Return (X, Y) of the center of cell containing provided text 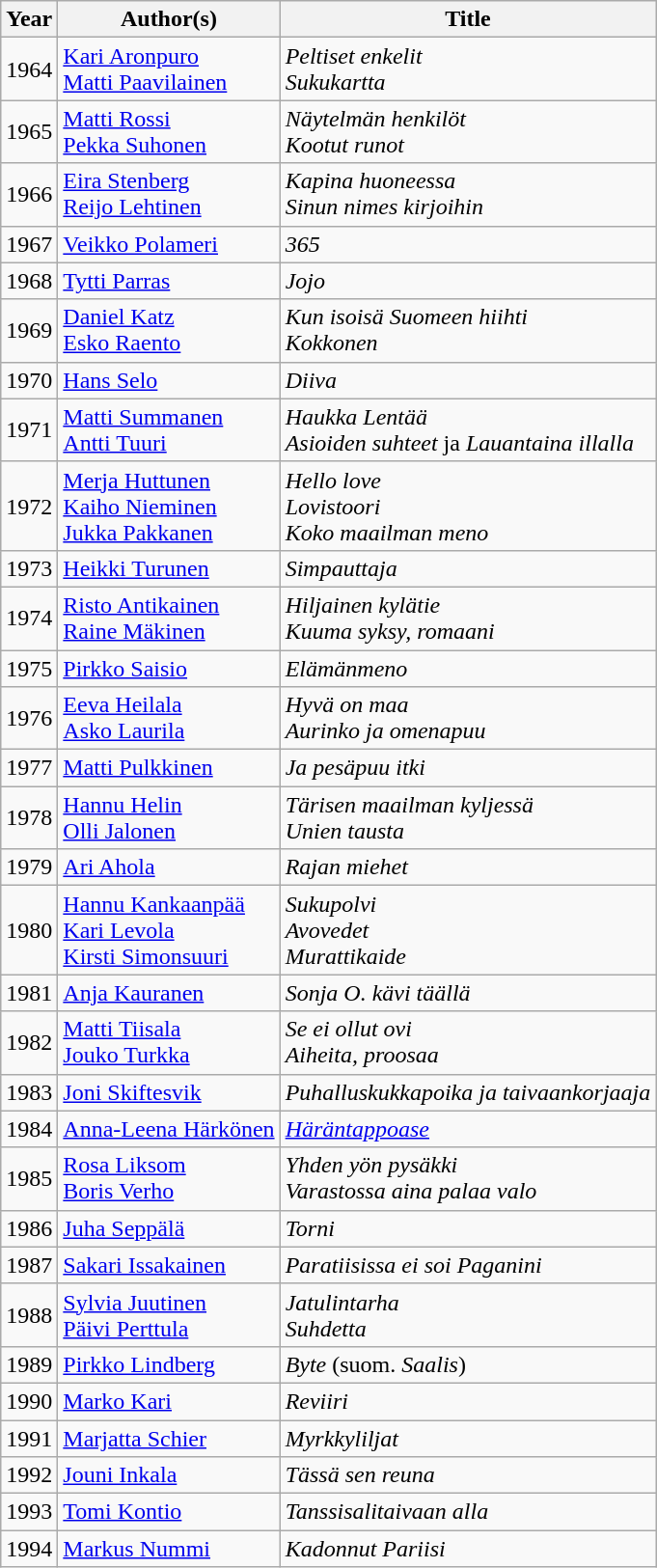
1990 (29, 1401)
Hannu KankaanpääKari LevolaKirsti Simonsuuri (169, 930)
Tärisen maailman kyljessäUnien tausta (468, 818)
Kari AronpuroMatti Paavilainen (169, 69)
Näytelmän henkilötKootut runot (468, 131)
JatulintarhaSuhdetta (468, 1314)
Hiljainen kylätieKuuma syksy, romaani (468, 618)
Matti Pulkkinen (169, 768)
Joni Skiftesvik (169, 1092)
Juha Seppälä (169, 1228)
1994 (29, 1549)
1981 (29, 993)
Jojo (468, 281)
1964 (29, 69)
Tässä sen reuna (468, 1475)
Se ei ollut oviAiheita, proosaa (468, 1042)
1973 (29, 568)
1989 (29, 1364)
Sylvia JuutinenPäivi Perttula (169, 1314)
Ja pesäpuu itki (468, 768)
1967 (29, 244)
Haukka LentääAsioiden suhteet ja Lauantaina illalla (468, 430)
Kadonnut Pariisi (468, 1549)
Eeva HeilalaAsko Laurila (169, 718)
1965 (29, 131)
Sonja O. kävi täällä (468, 993)
1993 (29, 1512)
Tomi Kontio (169, 1512)
Eira StenbergReijo Lehtinen (169, 195)
Matti TiisalaJouko Turkka (169, 1042)
Year (29, 19)
1974 (29, 618)
1971 (29, 430)
Markus Nummi (169, 1549)
Paratiisissa ei soi Paganini (468, 1265)
Diiva (468, 380)
1966 (29, 195)
Torni (468, 1228)
Hyvä on maaAurinko ja omenapuu (468, 718)
Author(s) (169, 19)
Tytti Parras (169, 281)
1977 (29, 768)
Anja Kauranen (169, 993)
1985 (29, 1179)
1987 (29, 1265)
Puhalluskukkapoika ja taivaankorjaaja (468, 1092)
Myrkkyliljat (468, 1439)
Pirkko Saisio (169, 669)
Peltiset enkelitSukukartta (468, 69)
1986 (29, 1228)
Rosa LiksomBoris Verho (169, 1179)
1979 (29, 867)
Matti SummanenAntti Tuuri (169, 430)
Reviiri (468, 1401)
Elämänmeno (468, 669)
1982 (29, 1042)
Merja HuttunenKaiho NieminenJukka Pakkanen (169, 506)
1975 (29, 669)
1988 (29, 1314)
Sakari Issakainen (169, 1265)
Ari Ahola (169, 867)
Marjatta Schier (169, 1439)
Yhden yön pysäkkiVarastossa aina palaa valo (468, 1179)
Risto AntikainenRaine Mäkinen (169, 618)
1972 (29, 506)
1968 (29, 281)
1983 (29, 1092)
Byte (suom. Saalis) (468, 1364)
Jouni Inkala (169, 1475)
1970 (29, 380)
1978 (29, 818)
Tanssisalitaivaan alla (468, 1512)
1991 (29, 1439)
Veikko Polameri (169, 244)
Pirkko Lindberg (169, 1364)
365 (468, 244)
1969 (29, 330)
Hans Selo (169, 380)
Anna-Leena Härkönen (169, 1129)
1984 (29, 1129)
Rajan miehet (468, 867)
1976 (29, 718)
Häräntappoase (468, 1129)
Simpauttaja (468, 568)
Daniel KatzEsko Raento (169, 330)
1980 (29, 930)
Kun isoisä Suomeen hiihtiKokkonen (468, 330)
Marko Kari (169, 1401)
1992 (29, 1475)
SukupolviAvovedetMurattikaide (468, 930)
Kapina huoneessaSinun nimes kirjoihin (468, 195)
Hello loveLovistooriKoko maailman meno (468, 506)
Title (468, 19)
Hannu HelinOlli Jalonen (169, 818)
Heikki Turunen (169, 568)
Matti RossiPekka Suhonen (169, 131)
